For the text-containing cell, return its midpoint in (X, Y) coordinate format. 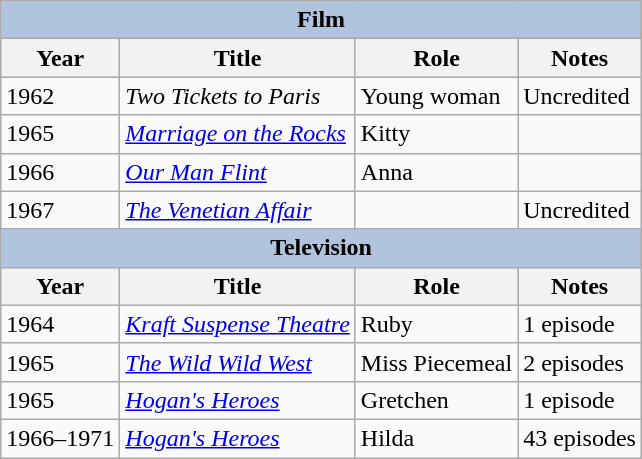
2 episodes (580, 362)
Our Man Flint (238, 172)
Two Tickets to Paris (238, 96)
1966 (60, 172)
The Wild Wild West (238, 362)
Television (322, 248)
1964 (60, 324)
1967 (60, 210)
Gretchen (436, 400)
Ruby (436, 324)
1966–1971 (60, 438)
Kraft Suspense Theatre (238, 324)
Miss Piecemeal (436, 362)
Hilda (436, 438)
Young woman (436, 96)
Marriage on the Rocks (238, 134)
Film (322, 20)
Anna (436, 172)
Kitty (436, 134)
1962 (60, 96)
The Venetian Affair (238, 210)
43 episodes (580, 438)
